Extract the (X, Y) coordinate from the center of the cell holding the provided text.  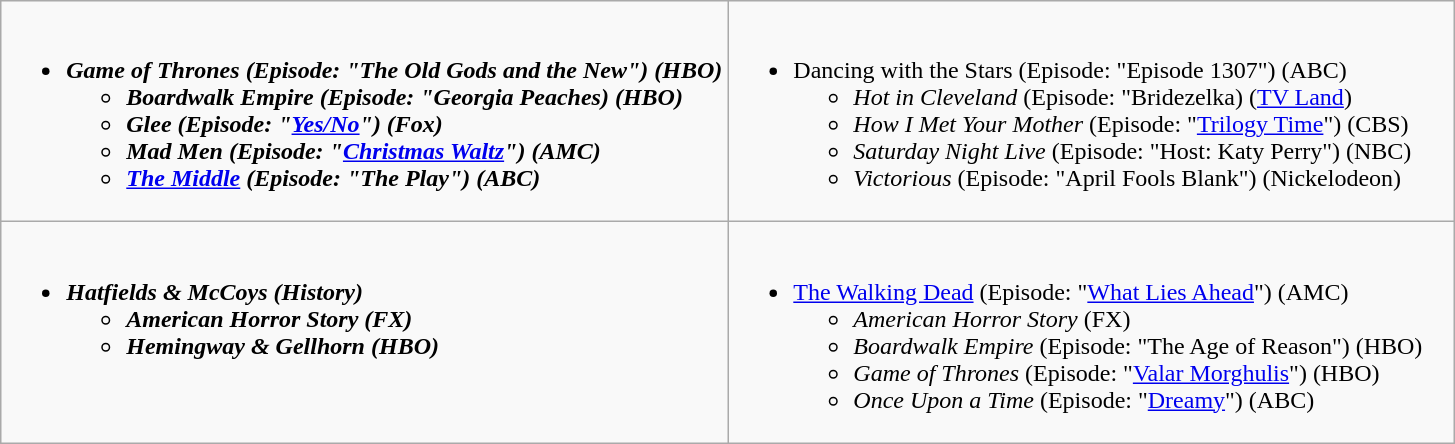
Hatfields & McCoys (History)American Horror Story (FX)Hemingway & Gellhorn (HBO) (364, 332)
